For the text-containing cell, return its midpoint in [X, Y] coordinate format. 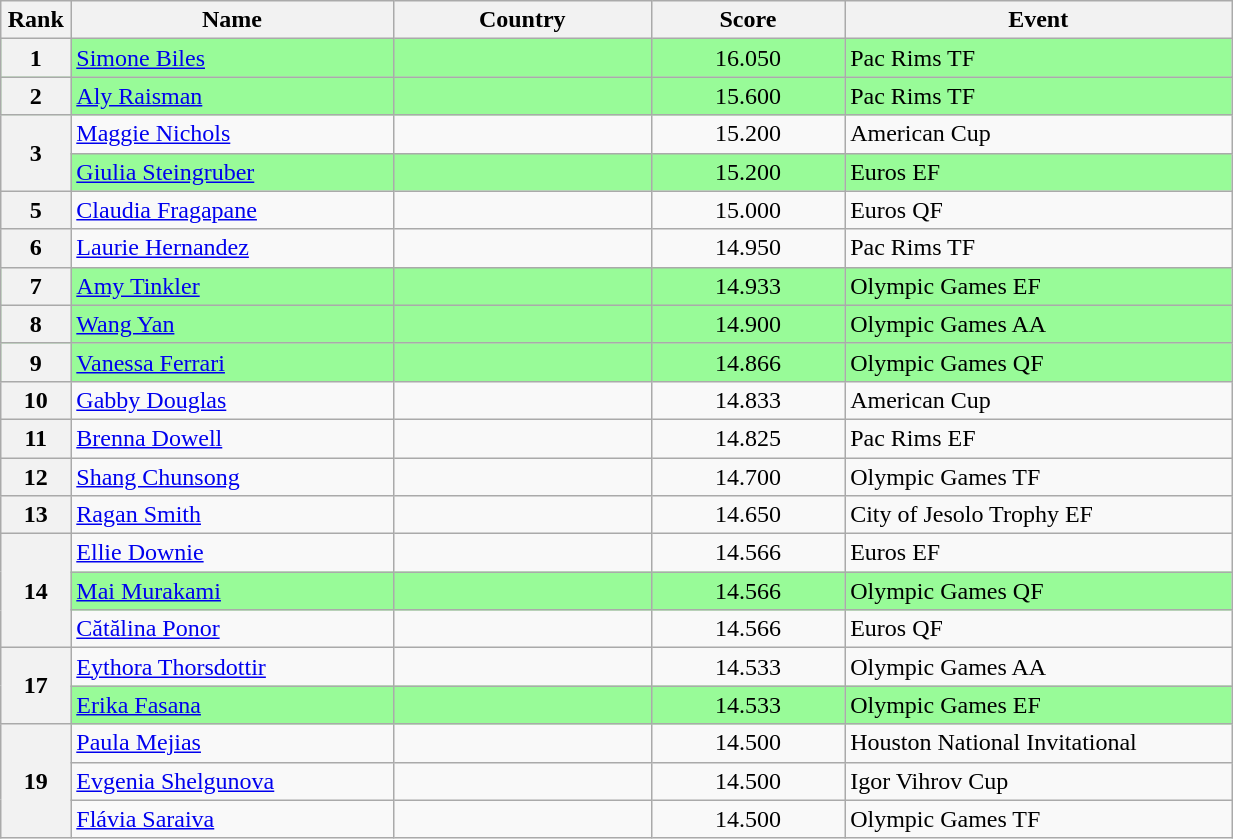
Event [1038, 20]
Maggie Nichols [232, 134]
Mai Murakami [232, 591]
7 [36, 286]
Amy Tinkler [232, 286]
Laurie Hernandez [232, 248]
Eythora Thorsdottir [232, 667]
Cătălina Ponor [232, 629]
Houston National Invitational [1038, 743]
14.833 [748, 400]
Erika Fasana [232, 705]
Ragan Smith [232, 515]
14.650 [748, 515]
14.825 [748, 438]
14.900 [748, 324]
Brenna Dowell [232, 438]
Simone Biles [232, 58]
11 [36, 438]
14.933 [748, 286]
City of Jesolo Trophy EF [1038, 515]
Evgenia Shelgunova [232, 781]
1 [36, 58]
16.050 [748, 58]
Pac Rims EF [1038, 438]
Ellie Downie [232, 553]
17 [36, 686]
Country [522, 20]
Score [748, 20]
14.950 [748, 248]
2 [36, 96]
Name [232, 20]
Vanessa Ferrari [232, 362]
Wang Yan [232, 324]
15.000 [748, 210]
Paula Mejias [232, 743]
Gabby Douglas [232, 400]
19 [36, 781]
5 [36, 210]
10 [36, 400]
14.700 [748, 477]
14.866 [748, 362]
Flávia Saraiva [232, 819]
12 [36, 477]
9 [36, 362]
6 [36, 248]
Claudia Fragapane [232, 210]
3 [36, 153]
13 [36, 515]
14 [36, 591]
Igor Vihrov Cup [1038, 781]
Aly Raisman [232, 96]
Rank [36, 20]
8 [36, 324]
Shang Chunsong [232, 477]
Giulia Steingruber [232, 172]
15.600 [748, 96]
